Extract the (x, y) coordinate from the center of the cell holding the provided text.  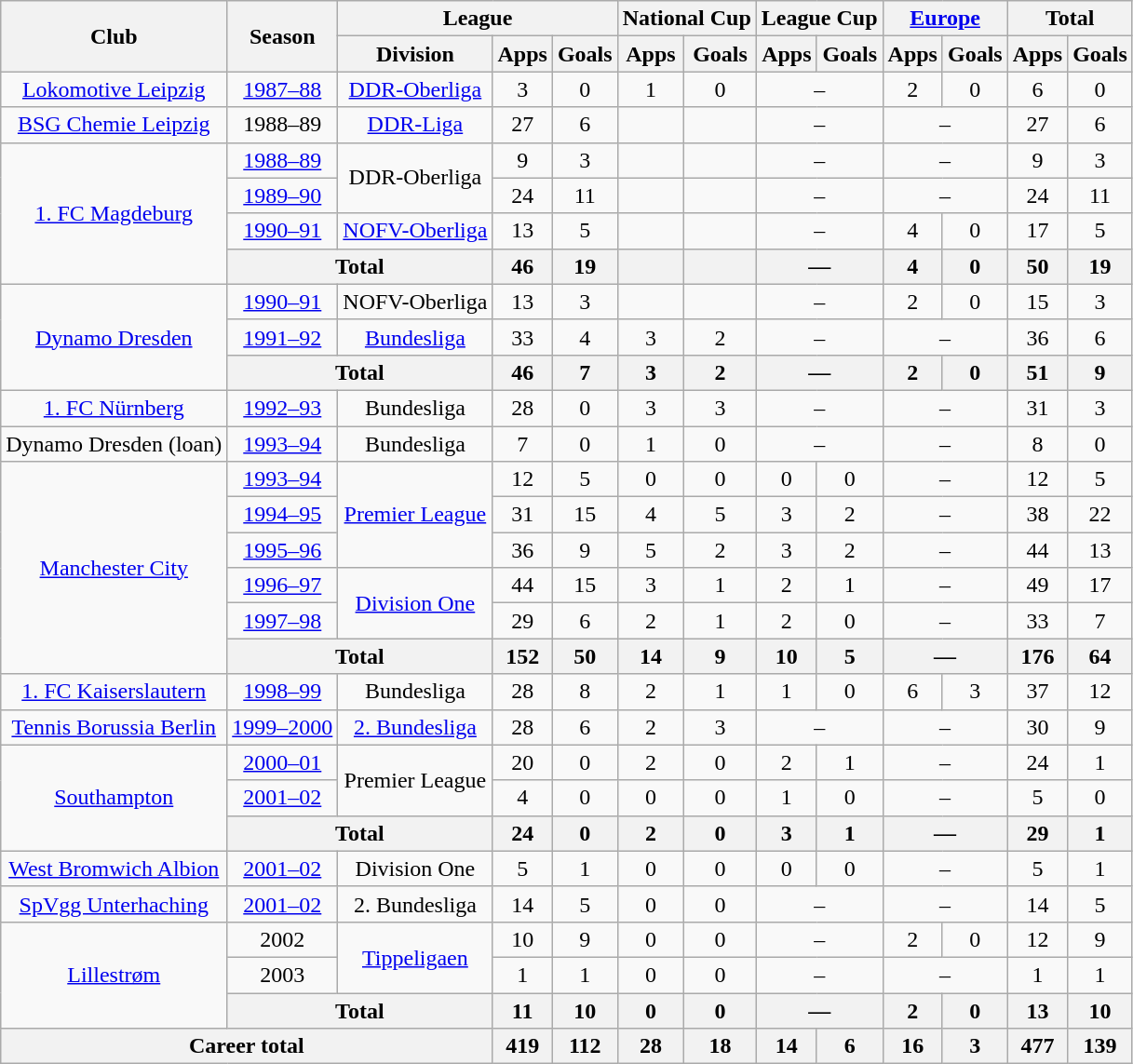
1998–99 (283, 692)
Lokomotive Leipzig (114, 89)
1991–92 (283, 337)
38 (1037, 515)
National Cup (687, 19)
16 (912, 1046)
League Cup (819, 19)
Club (114, 36)
BSG Chemie Leipzig (114, 125)
Manchester City (114, 568)
30 (1037, 727)
2003 (283, 975)
51 (1037, 372)
477 (1037, 1046)
Europe (945, 19)
64 (1100, 656)
Tippeligaen (415, 957)
Tennis Borussia Berlin (114, 727)
1999–2000 (283, 727)
1. FC Magdeburg (114, 213)
37 (1037, 692)
Division (415, 54)
Season (283, 36)
1987–88 (283, 89)
1997–98 (283, 621)
Career total (247, 1046)
20 (522, 762)
League (478, 19)
SpVgg Unterhaching (114, 904)
419 (522, 1046)
2000–01 (283, 762)
139 (1100, 1046)
Dynamo Dresden (loan) (114, 444)
22 (1100, 515)
1989–90 (283, 195)
1995–96 (283, 550)
18 (721, 1046)
DDR-Liga (415, 125)
112 (585, 1046)
49 (1037, 586)
Dynamo Dresden (114, 337)
1. FC Kaiserslautern (114, 692)
2002 (283, 939)
Southampton (114, 798)
1994–95 (283, 515)
Lillestrøm (114, 975)
152 (522, 656)
1992–93 (283, 408)
1996–97 (283, 586)
West Bromwich Albion (114, 869)
1. FC Nürnberg (114, 408)
176 (1037, 656)
